Locate the cell with the specified text and output its (X, Y) center coordinate. 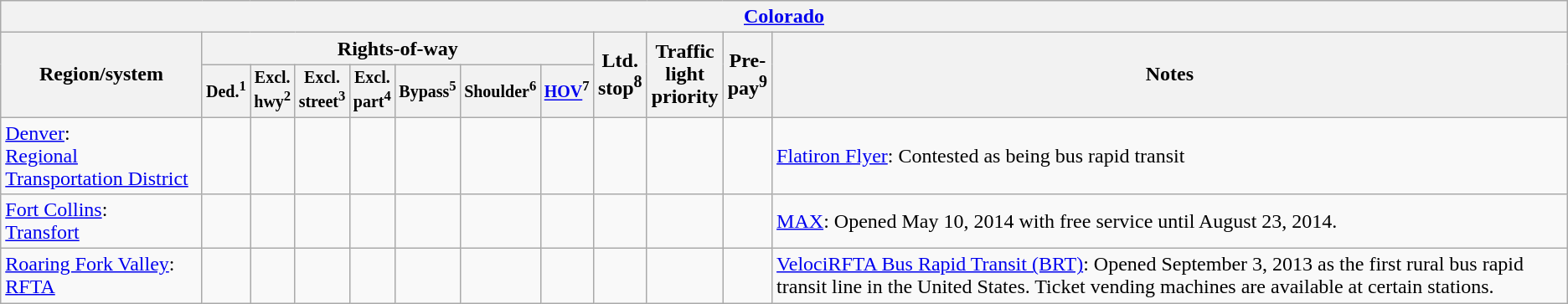
Rights-of-way (397, 49)
Excl.street3 (322, 90)
Denver:Regional Transportation District (102, 156)
Notes (1170, 75)
Shoulder6 (500, 90)
Roaring Fork Valley:RFTA (102, 276)
Trafficlightpriority (685, 75)
Excl.hwy2 (273, 90)
Region/system (102, 75)
Ded.1 (226, 90)
MAX: Opened May 10, 2014 with free service until August 23, 2014. (1170, 221)
Pre-pay9 (747, 75)
Bypass5 (428, 90)
Flatiron Flyer: Contested as being bus rapid transit (1170, 156)
Ltd.stop8 (620, 75)
Excl.part4 (372, 90)
Fort Collins:Transfort (102, 221)
HOV7 (566, 90)
Colorado (784, 17)
